Provide the [x, y] coordinate of the cell's center where the given text is located.  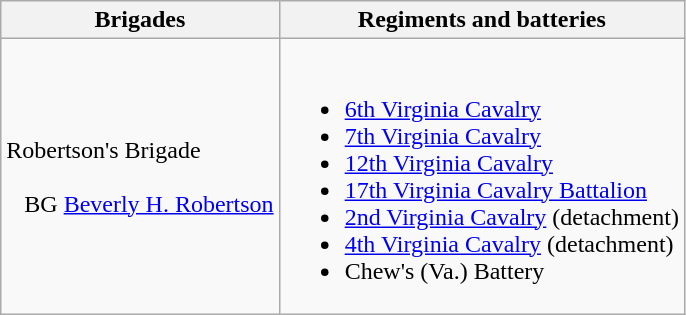
Regiments and batteries [482, 20]
Brigades [140, 20]
Robertson's Brigade BG Beverly H. Robertson [140, 176]
